Locate the cell with the specified text and output its [x, y] center coordinate. 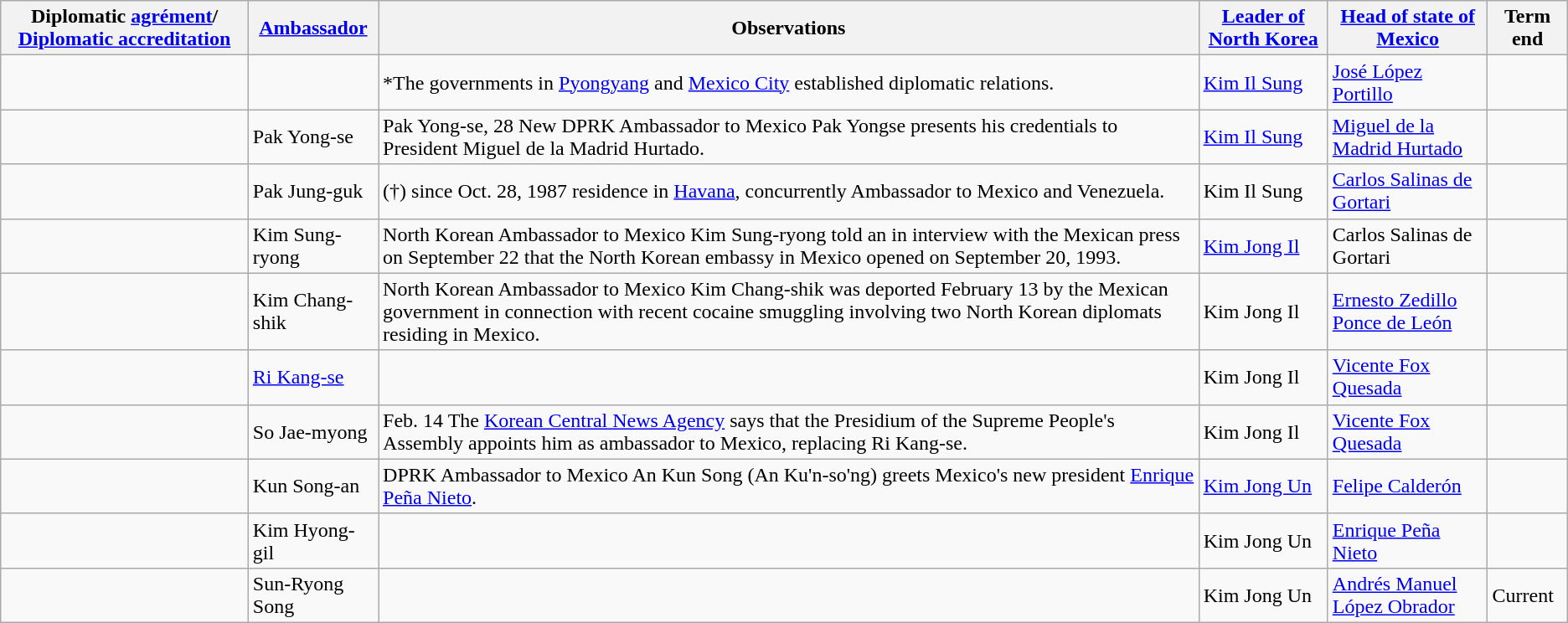
So Jae-myong [313, 432]
Diplomatic agrément/ Diplomatic accreditation [125, 28]
Head of state of Mexico [1407, 28]
Enrique Peña Nieto [1407, 541]
Kim Chang-shik [313, 311]
Pak Jung-guk [313, 191]
Ri Kang-se [313, 377]
Term end [1528, 28]
Kim Sung-ryong [313, 246]
(†) since Oct. 28, 1987 residence in Havana, concurrently Ambassador to Mexico and Venezuela. [789, 191]
Ambassador [313, 28]
DPRK Ambassador to Mexico An Kun Song (An Ku'n-so'ng) greets Mexico's new president Enrique Peña Nieto. [789, 486]
Sun-Ryong Song [313, 595]
José López Portillo [1407, 82]
Pak Yong-se, 28 New DPRK Ambassador to Mexico Pak Yongse presents his credentials to President Miguel de la Madrid Hurtado. [789, 137]
Kim Hyong-gil [313, 541]
Current [1528, 595]
Kun Song-an [313, 486]
Observations [789, 28]
Ernesto Zedillo Ponce de León [1407, 311]
Felipe Calderón [1407, 486]
*The governments in Pyongyang and Mexico City established diplomatic relations. [789, 82]
Pak Yong-se [313, 137]
Leader of North Korea [1263, 28]
Miguel de la Madrid Hurtado [1407, 137]
Andrés Manuel López Obrador [1407, 595]
